Extract the (x, y) coordinate from the center of the cell holding the provided text.  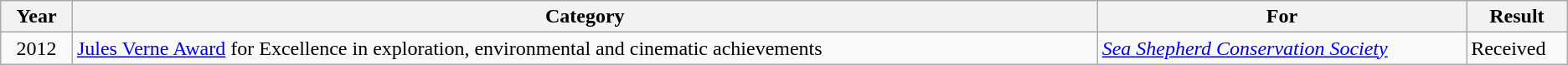
Jules Verne Award for Excellence in exploration, environmental and cinematic achievements (585, 48)
Received (1518, 48)
2012 (37, 48)
Category (585, 17)
Result (1518, 17)
Sea Shepherd Conservation Society (1282, 48)
For (1282, 17)
Year (37, 17)
